From the cell containing the given text, extract its center point as [x, y] coordinate. 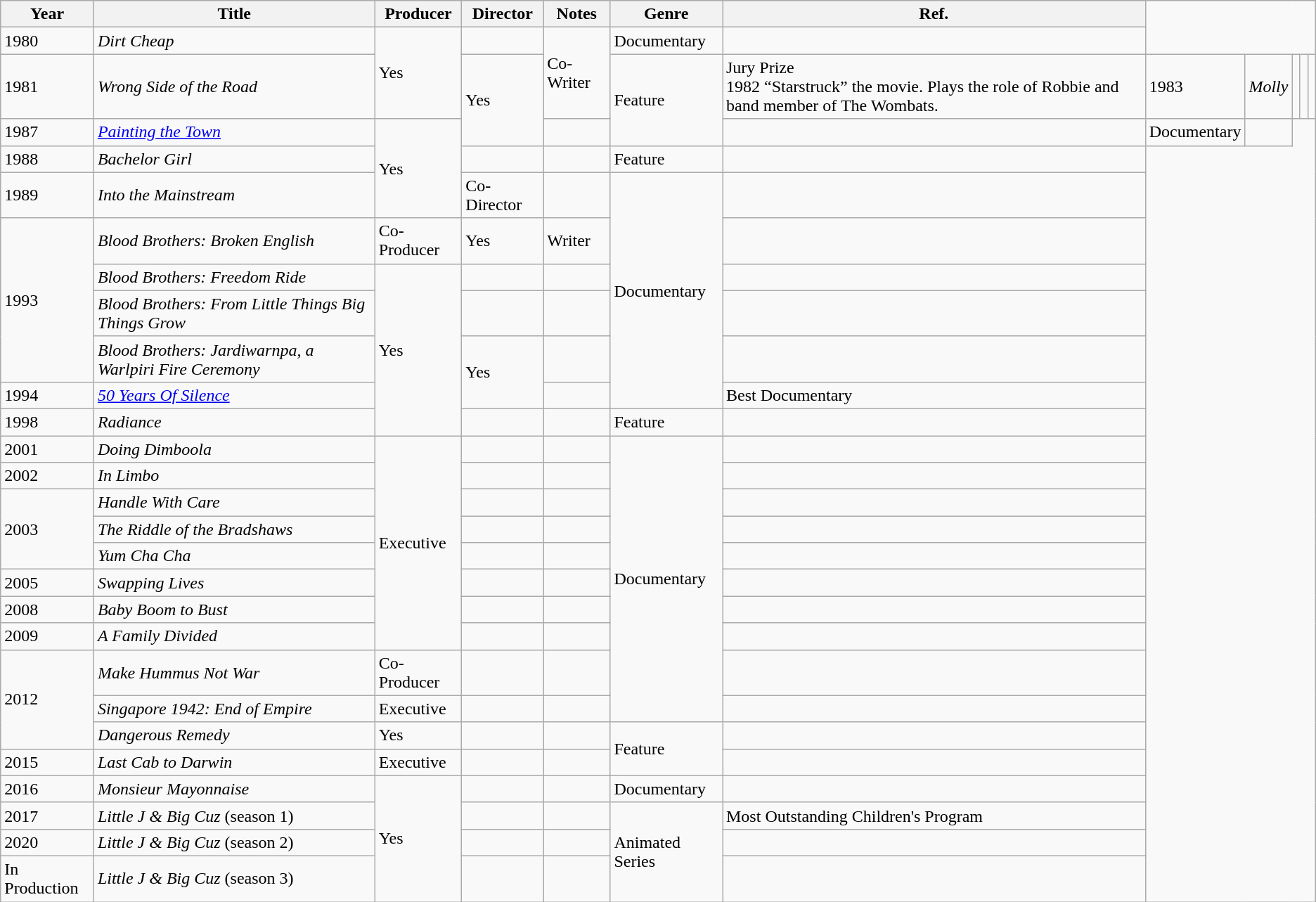
Most Outstanding Children's Program [934, 816]
Make Hummus Not War [234, 672]
Little J & Big Cuz (season 3) [234, 879]
1993 [48, 299]
2001 [48, 449]
50 Years Of Silence [234, 395]
Title [234, 14]
1988 [48, 159]
Doing Dimboola [234, 449]
The Riddle of the Bradshaws [234, 529]
Little J & Big Cuz (season 1) [234, 816]
Blood Brothers: Freedom Ride [234, 277]
Notes [576, 14]
1983 [1195, 86]
Bachelor Girl [234, 159]
Singapore 1942: End of Empire [234, 709]
Handle With Care [234, 503]
1989 [48, 195]
A Family Divided [234, 636]
1987 [48, 132]
Into the Mainstream [234, 195]
Co-Writer [576, 73]
Animated Series [666, 852]
1994 [48, 395]
Monsieur Mayonnaise [234, 789]
Year [48, 14]
2009 [48, 636]
Co-Director [503, 195]
2016 [48, 789]
Ref. [934, 14]
Director [503, 14]
Last Cab to Darwin [234, 762]
Dangerous Remedy [234, 735]
2003 [48, 529]
2020 [48, 842]
Wrong Side of the Road [234, 86]
Blood Brothers: Broken English [234, 240]
2002 [48, 476]
2015 [48, 762]
Best Documentary [934, 395]
2017 [48, 816]
2008 [48, 610]
1981 [48, 86]
Radiance [234, 422]
Blood Brothers: From Little Things Big Things Grow [234, 314]
Yum Cha Cha [234, 556]
1998 [48, 422]
Painting the Town [234, 132]
Baby Boom to Bust [234, 610]
In Limbo [234, 476]
Swapping Lives [234, 583]
Genre [666, 14]
Writer [576, 240]
Producer [418, 14]
In Production [48, 879]
1980 [48, 41]
Blood Brothers: Jardiwarnpa, a Warlpiri Fire Ceremony [234, 359]
2012 [48, 699]
Molly [1268, 86]
Dirt Cheap [234, 41]
Little J & Big Cuz (season 2) [234, 842]
Jury Prize1982 “Starstruck” the movie. Plays the role of Robbie and band member of The Wombats. [934, 86]
2005 [48, 583]
